Find where the given text appears and provide that cell's center as [X, Y] coordinate. 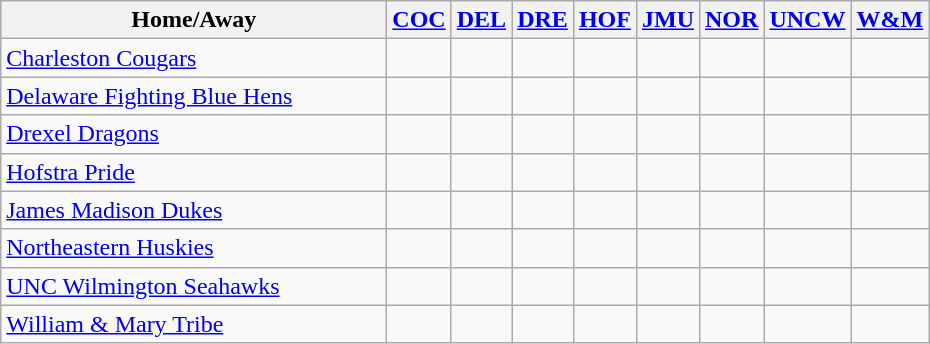
Home/Away [194, 20]
HOF [604, 20]
UNCW [808, 20]
Delaware Fighting Blue Hens [194, 96]
DEL [481, 20]
William & Mary Tribe [194, 324]
Drexel Dragons [194, 134]
JMU [668, 20]
UNC Wilmington Seahawks [194, 286]
Hofstra Pride [194, 172]
Charleston Cougars [194, 58]
James Madison Dukes [194, 210]
DRE [543, 20]
Northeastern Huskies [194, 248]
NOR [731, 20]
W&M [890, 20]
COC [419, 20]
